Capture the cell that displays the provided text and extract its (x, y) central coordinate. 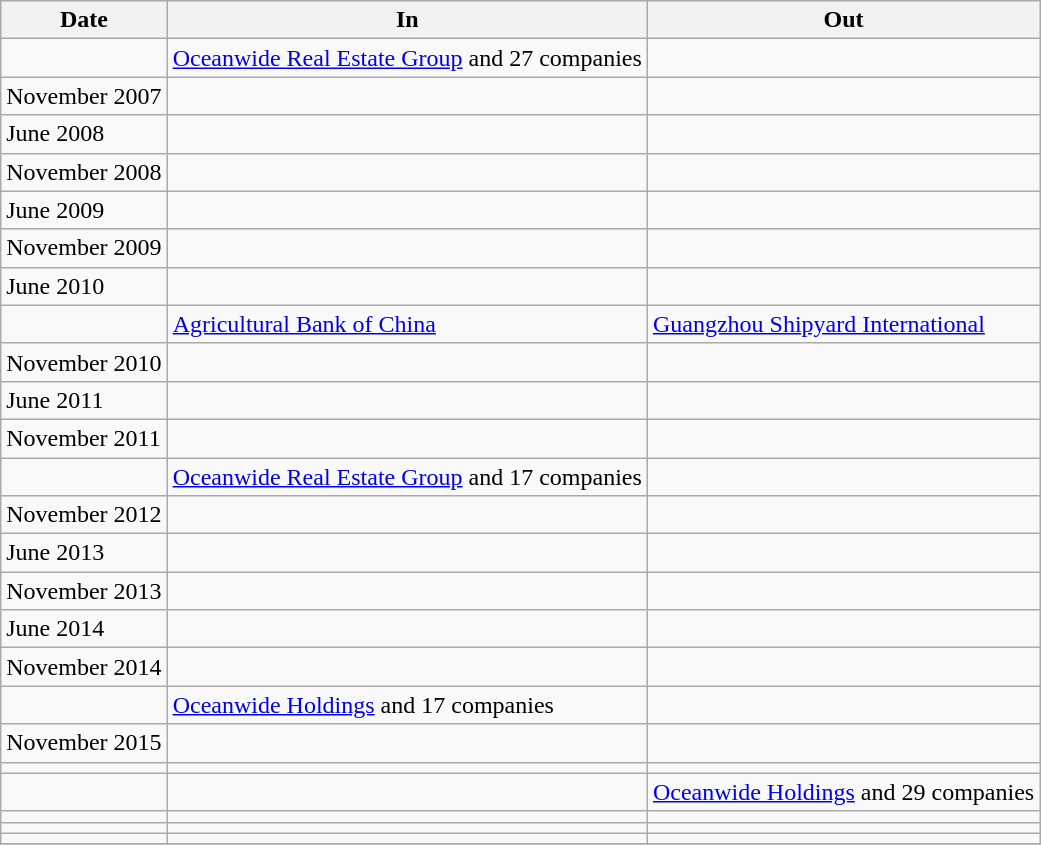
June 2008 (84, 134)
June 2009 (84, 210)
Guangzhou Shipyard International (843, 324)
Date (84, 20)
November 2009 (84, 248)
June 2014 (84, 629)
In (407, 20)
Oceanwide Holdings and 29 companies (843, 792)
November 2007 (84, 96)
Oceanwide Holdings and 17 companies (407, 705)
November 2012 (84, 515)
November 2010 (84, 362)
Oceanwide Real Estate Group and 17 companies (407, 477)
November 2008 (84, 172)
November 2011 (84, 438)
Out (843, 20)
June 2011 (84, 400)
November 2015 (84, 743)
June 2013 (84, 553)
June 2010 (84, 286)
Agricultural Bank of China (407, 324)
November 2014 (84, 667)
November 2013 (84, 591)
Oceanwide Real Estate Group and 27 companies (407, 58)
